Return the (X, Y) coordinate for the center point of the cell that contains the specified text.  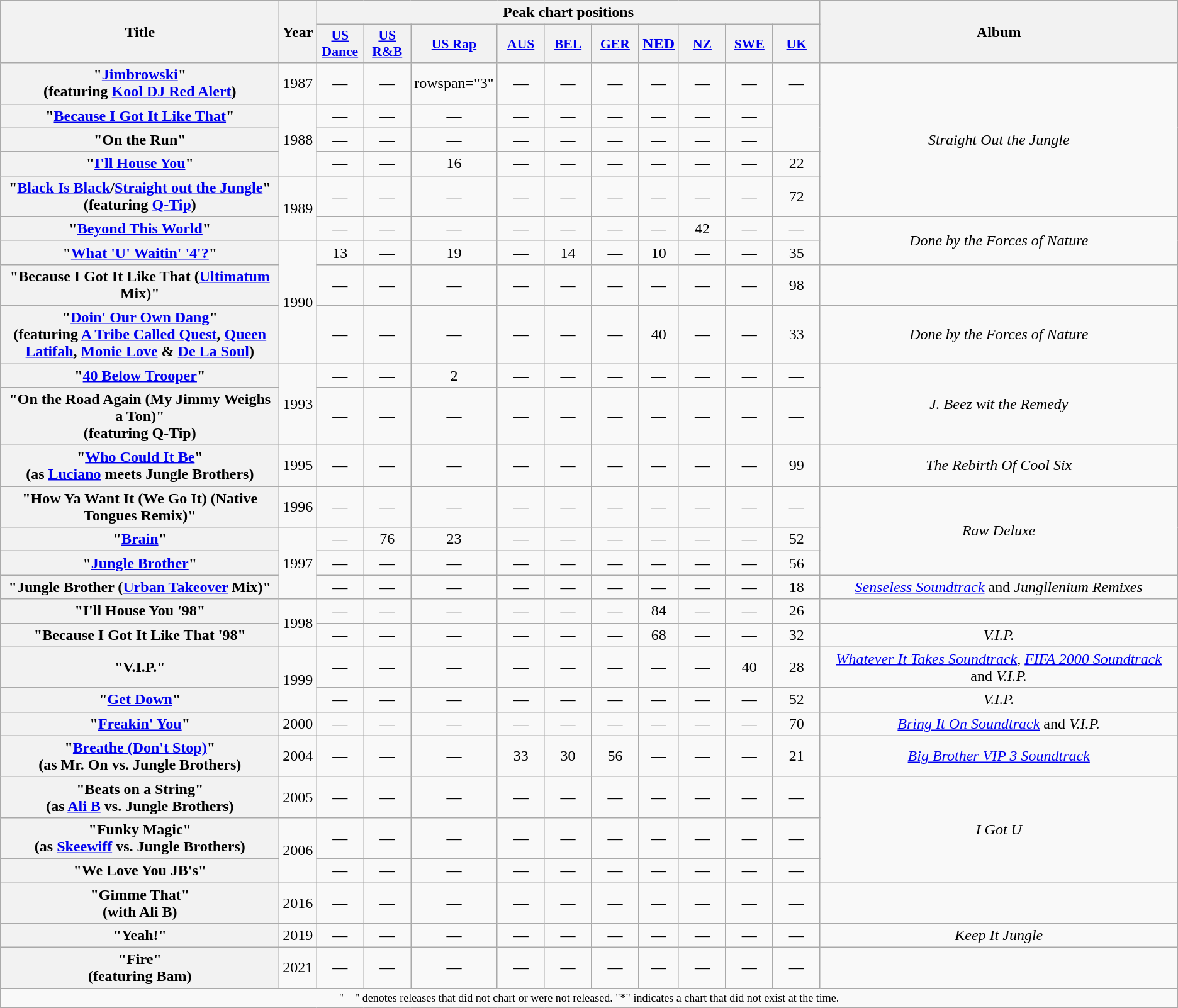
"Because I Got It Like That (Ultimatum Mix)" (140, 284)
"I'll House You" (140, 164)
Peak chart positions (568, 13)
Straight Out the Jungle (999, 140)
SWE (749, 44)
2019 (298, 936)
"Gimme That"(with Ali B) (140, 902)
1990 (298, 302)
2000 (298, 724)
84 (659, 611)
1989 (298, 208)
35 (797, 252)
98 (797, 284)
US R&B (388, 44)
NED (659, 44)
18 (797, 587)
"Because I Got It Like That '98" (140, 635)
28 (797, 667)
Album (999, 31)
10 (659, 252)
72 (797, 196)
"Brain" (140, 539)
"Jungle Brother (Urban Takeover Mix)" (140, 587)
AUS (521, 44)
13 (340, 252)
"Funky Magic"(as Skeewiff vs. Jungle Brothers) (140, 838)
GER (615, 44)
19 (454, 252)
26 (797, 611)
Whatever It Takes Soundtrack, FIFA 2000 Soundtrack and V.I.P. (999, 667)
Bring It On Soundtrack and V.I.P. (999, 724)
2004 (298, 756)
16 (454, 164)
2016 (298, 902)
2006 (298, 849)
"We Love You JB's" (140, 870)
"Get Down" (140, 700)
1997 (298, 563)
1996 (298, 507)
1999 (298, 680)
1998 (298, 623)
I Got U (999, 829)
2005 (298, 797)
32 (797, 635)
22 (797, 164)
Big Brother VIP 3 Soundtrack (999, 756)
68 (659, 635)
"Doin' Our Own Dang"(featuring A Tribe Called Quest, Queen Latifah, Monie Love & De La Soul) (140, 334)
"40 Below Trooper" (140, 376)
NZ (702, 44)
"On the Road Again (My Jimmy Weighs a Ton)"(featuring Q-Tip) (140, 417)
30 (568, 756)
Raw Deluxe (999, 531)
2021 (298, 968)
"V.I.P." (140, 667)
The Rebirth Of Cool Six (999, 466)
1988 (298, 140)
US Rap (454, 44)
"Beats on a String"(as Ali B vs. Jungle Brothers) (140, 797)
"Yeah!" (140, 936)
"I'll House You '98" (140, 611)
23 (454, 539)
1995 (298, 466)
"How Ya Want It (We Go It) (Native Tongues Remix)" (140, 507)
"Jungle Brother" (140, 563)
"Because I Got It Like That" (140, 116)
"On the Run" (140, 140)
70 (797, 724)
2 (454, 376)
"Jimbrowski"(featuring Kool DJ Red Alert) (140, 83)
42 (702, 228)
76 (388, 539)
J. Beez wit the Remedy (999, 405)
1993 (298, 405)
"Freakin' You" (140, 724)
"What 'U' Waitin' '4'?" (140, 252)
Year (298, 31)
"Beyond This World" (140, 228)
Keep It Jungle (999, 936)
BEL (568, 44)
UK (797, 44)
99 (797, 466)
"Who Could It Be"(as Luciano meets Jungle Brothers) (140, 466)
"Breathe (Don't Stop)"(as Mr. On vs. Jungle Brothers) (140, 756)
1987 (298, 83)
"—" denotes releases that did not chart or were not released. "*" indicates a chart that did not exist at the time. (589, 998)
"Fire"(featuring Bam) (140, 968)
"Black Is Black/Straight out the Jungle"(featuring Q-Tip) (140, 196)
21 (797, 756)
14 (568, 252)
US Dance (340, 44)
Senseless Soundtrack and Jungllenium Remixes (999, 587)
Title (140, 31)
rowspan="3" (454, 83)
